Pinpoint the cell where the given text exists, returning its [X, Y] midpoint coordinate. 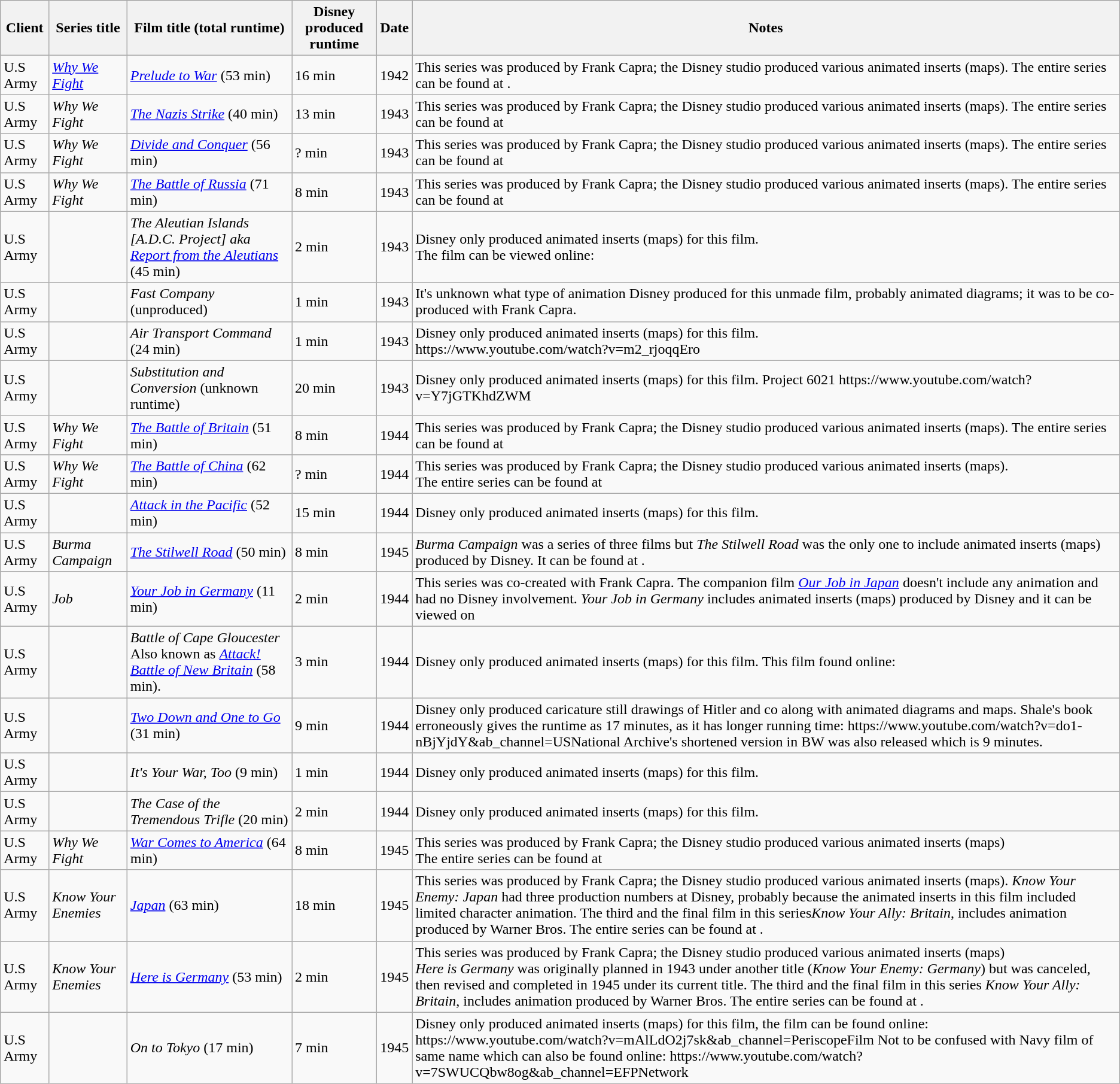
Disney only produced animated inserts (maps) for this film.The film can be viewed online: [766, 247]
The Aleutian Islands [A.D.C. Project] aka Report from the Aleutians (45 min) [209, 247]
Japan (63 min) [209, 905]
This series was produced by Frank Capra; the Disney studio produced various animated inserts (maps). The entire series can be found at . [766, 75]
It's unknown what type of animation Disney produced for this unmade film, probably animated diagrams; it was to be co-produced with Frank Capra. [766, 302]
Two Down and One to Go (31 min) [209, 725]
This series was produced by Frank Capra; the Disney studio produced various animated inserts (maps).The entire series can be found at [766, 474]
Attack in the Pacific (52 min) [209, 512]
15 min [334, 512]
13 min [334, 114]
Battle of Cape Gloucester Also known as Attack! Battle of New Britain (58 min). [209, 662]
On to Tokyo (17 min) [209, 1047]
16 min [334, 75]
The Battle of Britain (51 min) [209, 435]
The Nazis Strike (40 min) [209, 114]
Fast Company (unproduced) [209, 302]
Burma Campaign [89, 552]
Notes [766, 28]
The Battle of China (62 min) [209, 474]
Air Transport Command (24 min) [209, 341]
20 min [334, 388]
War Comes to America (64 min) [209, 850]
18 min [334, 905]
Series title [89, 28]
Date [395, 28]
9 min [334, 725]
7 min [334, 1047]
This series was produced by Frank Capra; the Disney studio produced various animated inserts (maps)The entire series can be found at [766, 850]
Disney only produced animated inserts (maps) for this film. Project 6021 https://www.youtube.com/watch?v=Y7jGTKhdZWM [766, 388]
The Stilwell Road (50 min) [209, 552]
Job [89, 599]
Film title (total runtime) [209, 28]
The Battle of Russia (71 min) [209, 192]
Client [25, 28]
Substitution and Conversion (unknown runtime) [209, 388]
1942 [395, 75]
3 min [334, 662]
Divide and Conquer (56 min) [209, 153]
It's Your War, Too (9 min) [209, 772]
Disney produced runtime [334, 28]
The Case of the Tremendous Trifle (20 min) [209, 812]
Your Job in Germany (11 min) [209, 599]
Disney only produced animated inserts (maps) for this film. This film found online: [766, 662]
Disney only produced animated inserts (maps) for this film.https://www.youtube.com/watch?v=m2_rjoqqEro [766, 341]
Prelude to War (53 min) [209, 75]
Here is Germany (53 min) [209, 977]
